Provide the [x, y] coordinate of the cell's center where the given text is located.  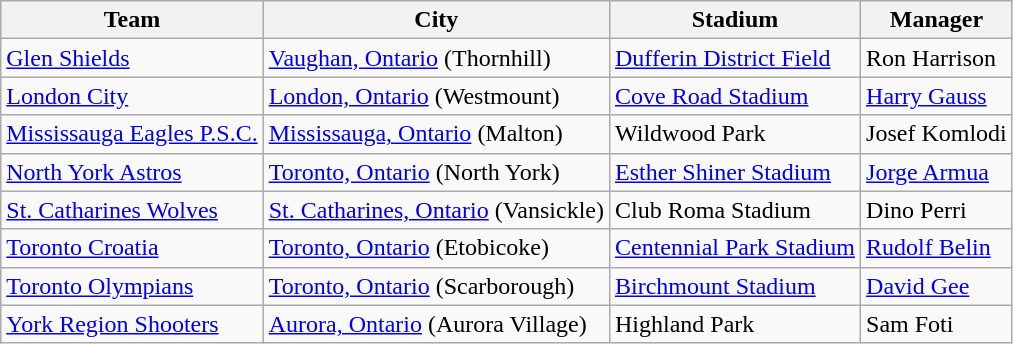
Ron Harrison [937, 58]
Dufferin District Field [734, 58]
Mississauga Eagles P.S.C. [132, 134]
Esther Shiner Stadium [734, 172]
Josef Komlodi [937, 134]
Centennial Park Stadium [734, 248]
Birchmount Stadium [734, 286]
Harry Gauss [937, 96]
Sam Foti [937, 324]
City [436, 20]
Glen Shields [132, 58]
London City [132, 96]
Wildwood Park [734, 134]
Toronto, Ontario (North York) [436, 172]
Cove Road Stadium [734, 96]
Club Roma Stadium [734, 210]
North York Astros [132, 172]
St. Catharines, Ontario (Vansickle) [436, 210]
Vaughan, Ontario (Thornhill) [436, 58]
Jorge Armua [937, 172]
St. Catharines Wolves [132, 210]
Toronto, Ontario (Scarborough) [436, 286]
Team [132, 20]
Manager [937, 20]
Toronto Croatia [132, 248]
Stadium [734, 20]
Dino Perri [937, 210]
Rudolf Belin [937, 248]
Toronto Olympians [132, 286]
Aurora, Ontario (Aurora Village) [436, 324]
York Region Shooters [132, 324]
London, Ontario (Westmount) [436, 96]
Mississauga, Ontario (Malton) [436, 134]
David Gee [937, 286]
Highland Park [734, 324]
Toronto, Ontario (Etobicoke) [436, 248]
